For the text-containing cell, return its midpoint in (X, Y) coordinate format. 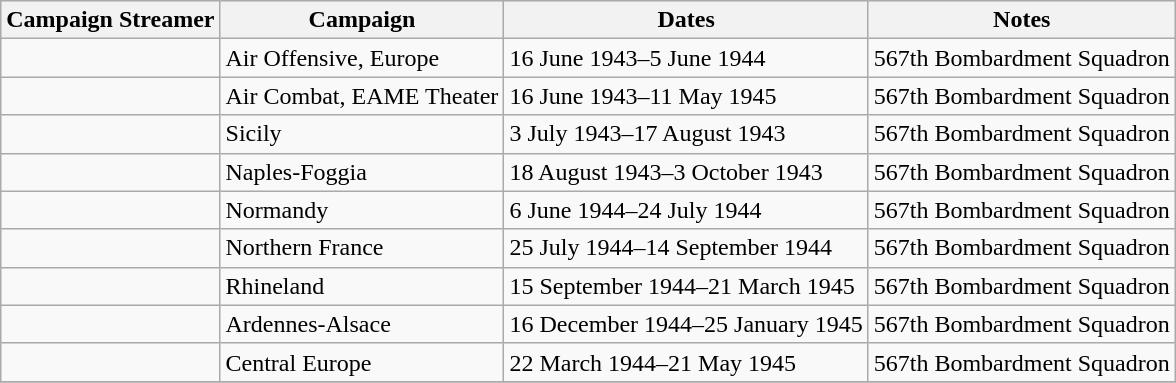
Air Offensive, Europe (362, 58)
Naples-Foggia (362, 172)
Central Europe (362, 362)
Normandy (362, 210)
22 March 1944–21 May 1945 (686, 362)
18 August 1943–3 October 1943 (686, 172)
Northern France (362, 248)
Notes (1022, 20)
Campaign (362, 20)
3 July 1943–17 August 1943 (686, 134)
Dates (686, 20)
Sicily (362, 134)
Air Combat, EAME Theater (362, 96)
Campaign Streamer (110, 20)
6 June 1944–24 July 1944 (686, 210)
Ardennes-Alsace (362, 324)
16 June 1943–5 June 1944 (686, 58)
16 June 1943–11 May 1945 (686, 96)
16 December 1944–25 January 1945 (686, 324)
Rhineland (362, 286)
15 September 1944–21 March 1945 (686, 286)
25 July 1944–14 September 1944 (686, 248)
